Detect which cell encompasses the target text, then output its (x, y) center coordinate. 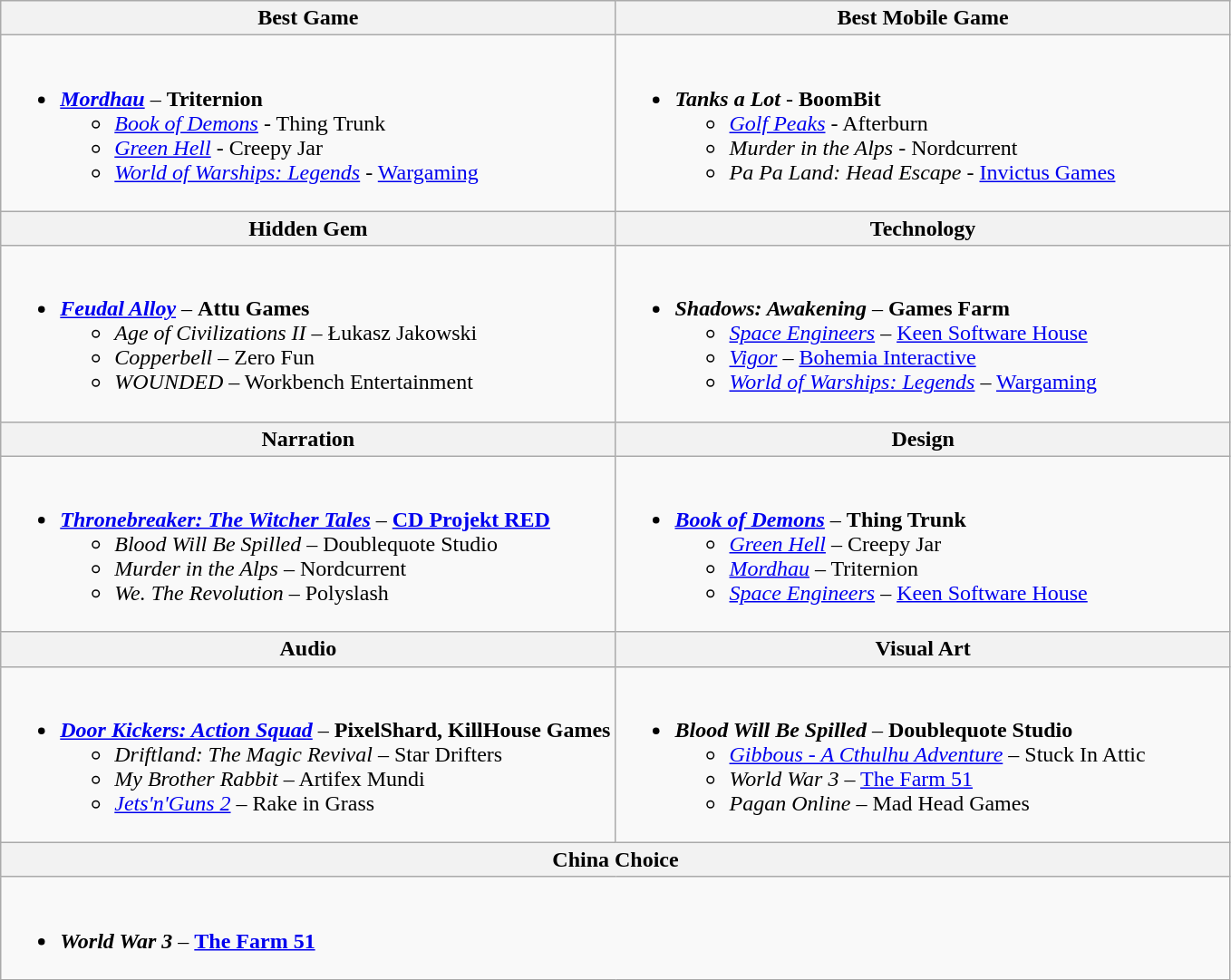
Best Game (308, 18)
Best Mobile Game (923, 18)
Blood Will Be Spilled – Doublequote Studio Gibbous - A Cthulhu Adventure – Stuck In Attic World War 3 – The Farm 51 Pagan Online – Mad Head Games (923, 754)
Technology (923, 228)
Visual Art (923, 649)
Audio (308, 649)
Book of Demons – Thing Trunk Green Hell – Creepy Jar Mordhau – Triternion Space Engineers – Keen Software House (923, 544)
Hidden Gem (308, 228)
Mordhau – Triternion Book of Demons - Thing Trunk Green Hell - Creepy Jar World of Warships: Legends - Wargaming (308, 123)
Shadows: Awakening – Games Farm Space Engineers – Keen Software House Vigor – Bohemia Interactive World of Warships: Legends – Wargaming (923, 334)
Feudal Alloy – Attu Games Age of Civilizations II – Łukasz Jakowski Copperbell – Zero Fun WOUNDED – Workbench Entertainment (308, 334)
Design (923, 439)
World War 3 – The Farm 51 (615, 928)
Tanks a Lot - BoomBit Golf Peaks - Afterburn Murder in the Alps - Nordcurrent Pa Pa Land: Head Escape - Invictus Games (923, 123)
Narration (308, 439)
China Choice (615, 859)
